From the cell containing the given text, extract its center point as (x, y) coordinate. 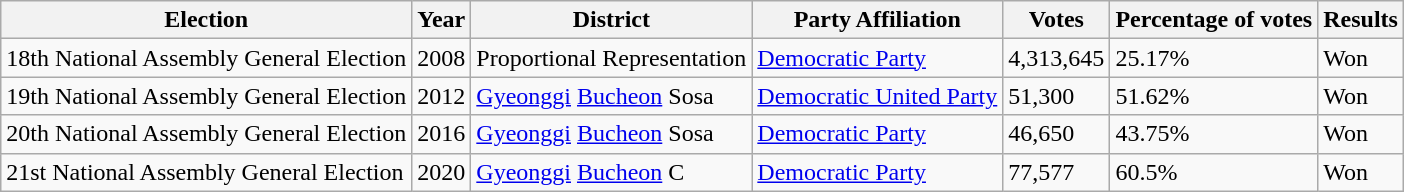
Party Affiliation (878, 20)
District (612, 20)
51,300 (1056, 96)
19th National Assembly General Election (206, 96)
Results (1361, 20)
Percentage of votes (1214, 20)
Votes (1056, 20)
77,577 (1056, 172)
51.62% (1214, 96)
2012 (442, 96)
2016 (442, 134)
25.17% (1214, 58)
Proportional Representation (612, 58)
20th National Assembly General Election (206, 134)
Democratic United Party (878, 96)
Gyeonggi Bucheon C (612, 172)
4,313,645 (1056, 58)
60.5% (1214, 172)
46,650 (1056, 134)
43.75% (1214, 134)
2008 (442, 58)
Year (442, 20)
18th National Assembly General Election (206, 58)
2020 (442, 172)
Election (206, 20)
21st National Assembly General Election (206, 172)
